Scan for the cell matching the given text and deliver its [X, Y] coordinate at center. 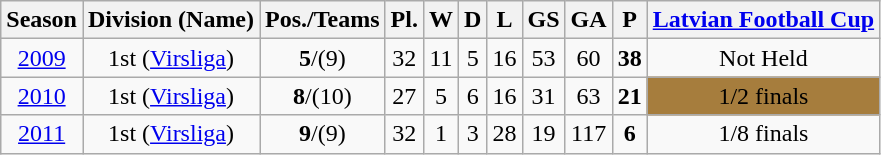
1/8 finals [763, 134]
21 [630, 96]
9/(9) [323, 134]
63 [588, 96]
W [440, 20]
38 [630, 58]
8/(10) [323, 96]
53 [544, 58]
GS [544, 20]
27 [404, 96]
Not Held [763, 58]
2009 [42, 58]
GA [588, 20]
1/2 finals [763, 96]
D [473, 20]
L [504, 20]
11 [440, 58]
5/(9) [323, 58]
Latvian Football Cup [763, 20]
Pl. [404, 20]
2011 [42, 134]
3 [473, 134]
19 [544, 134]
Pos./Teams [323, 20]
117 [588, 134]
28 [504, 134]
Season [42, 20]
Division (Name) [170, 20]
2010 [42, 96]
31 [544, 96]
60 [588, 58]
1 [440, 134]
P [630, 20]
